Return the (x, y) coordinate for the center point of the cell that contains the specified text.  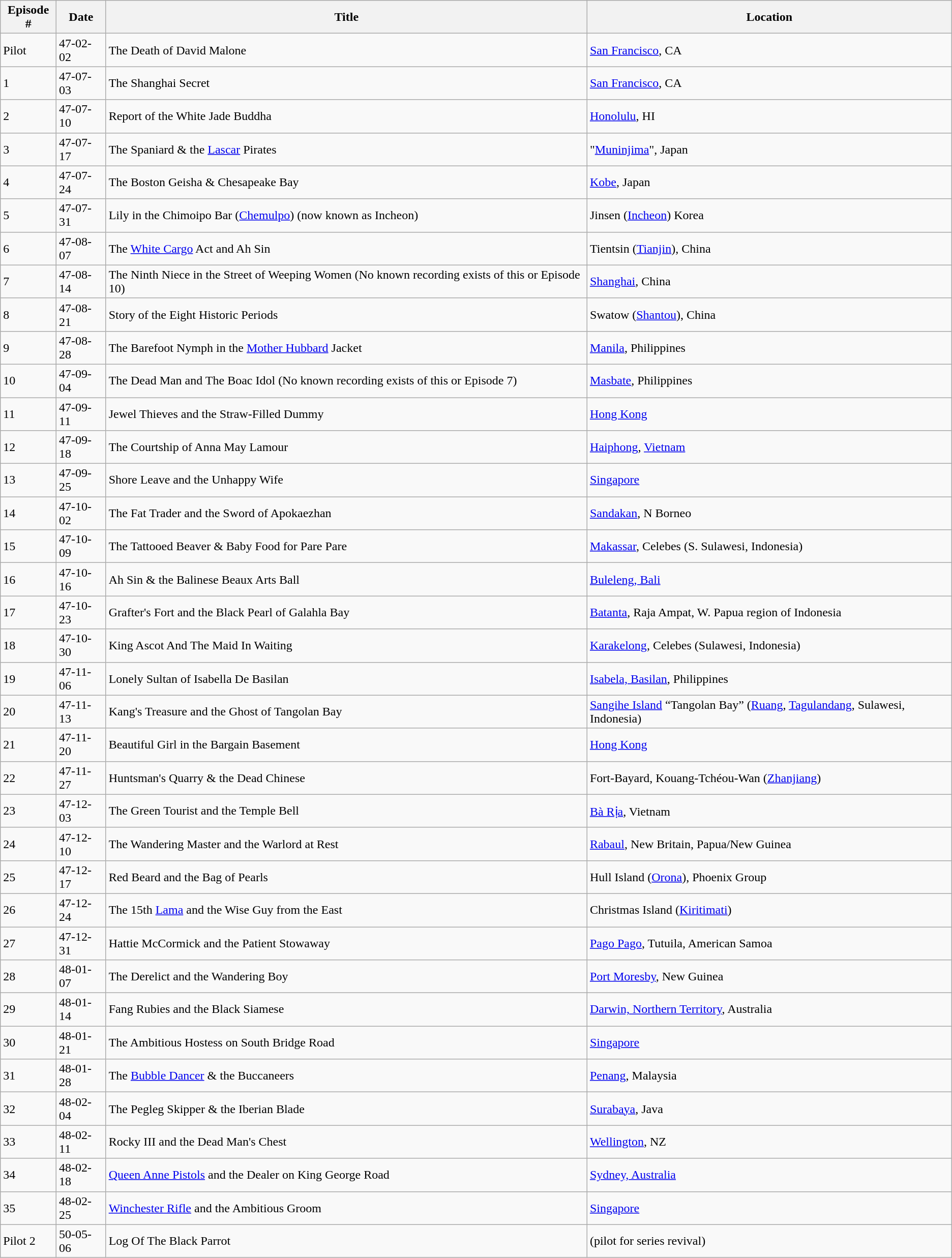
30 (28, 1042)
Jewel Thieves and the Straw-Filled Dummy (346, 414)
Rabaul, New Britain, Papua/New Guinea (769, 844)
Grafter's Fort and the Black Pearl of Galahla Bay (346, 612)
47-11-27 (81, 778)
47-07-24 (81, 182)
The Spaniard & the Lascar Pirates (346, 149)
Makassar, Celebes (S. Sulawesi, Indonesia) (769, 546)
Buleleng, Bali (769, 580)
50-05-06 (81, 1241)
26 (28, 910)
The Shanghai Secret (346, 83)
47-09-11 (81, 414)
Ah Sin & the Balinese Beaux Arts Ball (346, 580)
35 (28, 1208)
47-12-03 (81, 811)
Shore Leave and the Unhappy Wife (346, 480)
Location (769, 17)
Port Moresby, New Guinea (769, 976)
Sangihe Island “Tangolan Bay” (Ruang, Tagulandang, Sulawesi, Indonesia) (769, 712)
Hull Island (Orona), Phoenix Group (769, 877)
17 (28, 612)
48-01-14 (81, 1010)
48-01-21 (81, 1042)
The Death of David Malone (346, 50)
Karakelong, Celebes (Sulawesi, Indonesia) (769, 646)
The Tattooed Beaver & Baby Food for Pare Pare (346, 546)
5 (28, 216)
47-07-10 (81, 116)
1 (28, 83)
48-01-07 (81, 976)
The Barefoot Nymph in the Mother Hubbard Jacket (346, 348)
3 (28, 149)
The Bubble Dancer & the Buccaneers (346, 1076)
33 (28, 1142)
Queen Anne Pistols and the Dealer on King George Road (346, 1175)
"Muninjima", Japan (769, 149)
Hattie McCormick and the Patient Stowaway (346, 943)
4 (28, 182)
Fort-Bayard, Kouang-Tchéou-Wan (Zhanjiang) (769, 778)
18 (28, 646)
12 (28, 447)
15 (28, 546)
48-02-18 (81, 1175)
16 (28, 580)
47-12-31 (81, 943)
29 (28, 1010)
48-02-25 (81, 1208)
34 (28, 1175)
Story of the Eight Historic Periods (346, 314)
48-02-04 (81, 1109)
Darwin, Northern Territory, Australia (769, 1010)
Manila, Philippines (769, 348)
The Dead Man and The Boac Idol (No known recording exists of this or Episode 7) (346, 380)
Pilot (28, 50)
Kobe, Japan (769, 182)
21 (28, 744)
Winchester Rifle and the Ambitious Groom (346, 1208)
47-09-18 (81, 447)
Report of the White Jade Buddha (346, 116)
(pilot for series revival) (769, 1241)
Rocky III and the Dead Man's Chest (346, 1142)
47-08-14 (81, 282)
The White Cargo Act and Ah Sin (346, 248)
10 (28, 380)
48-02-11 (81, 1142)
Huntsman's Quarry & the Dead Chinese (346, 778)
Pilot 2 (28, 1241)
11 (28, 414)
The Boston Geisha & Chesapeake Bay (346, 182)
19 (28, 678)
47-11-13 (81, 712)
47-08-28 (81, 348)
47-08-07 (81, 248)
47-10-09 (81, 546)
Pago Pago, Tutuila, American Samoa (769, 943)
47-09-04 (81, 380)
Date (81, 17)
Swatow (Shantou), China (769, 314)
47-10-23 (81, 612)
The Fat Trader and the Sword of Apokaezhan (346, 514)
Honolulu, HI (769, 116)
Penang, Malaysia (769, 1076)
Tientsin (Tianjin), China (769, 248)
Episode # (28, 17)
Lonely Sultan of Isabella De Basilan (346, 678)
Sydney, Australia (769, 1175)
The Green Tourist and the Temple Bell (346, 811)
Surabaya, Java (769, 1109)
Wellington, NZ (769, 1142)
Masbate, Philippines (769, 380)
47-10-30 (81, 646)
47-08-21 (81, 314)
28 (28, 976)
Haiphong, Vietnam (769, 447)
8 (28, 314)
The Wandering Master and the Warlord at Rest (346, 844)
Isabela, Basilan, Philippines (769, 678)
The 15th Lama and the Wise Guy from the East (346, 910)
The Pegleg Skipper & the Iberian Blade (346, 1109)
47-11-20 (81, 744)
Christmas Island (Kiritimati) (769, 910)
31 (28, 1076)
32 (28, 1109)
47-10-02 (81, 514)
47-10-16 (81, 580)
Red Beard and the Bag of Pearls (346, 877)
14 (28, 514)
Lily in the Chimoipo Bar (Chemulpo) (now known as Incheon) (346, 216)
Batanta, Raja Ampat, W. Papua region of Indonesia (769, 612)
24 (28, 844)
47-02-02 (81, 50)
47-11-06 (81, 678)
The Courtship of Anna May Lamour (346, 447)
Title (346, 17)
6 (28, 248)
King Ascot And The Maid In Waiting (346, 646)
47-07-31 (81, 216)
47-07-17 (81, 149)
2 (28, 116)
Log Of The Black Parrot (346, 1241)
The Derelict and the Wandering Boy (346, 976)
47-12-17 (81, 877)
47-07-03 (81, 83)
23 (28, 811)
Beautiful Girl in the Bargain Basement (346, 744)
Sandakan, N Borneo (769, 514)
Kang's Treasure and the Ghost of Tangolan Bay (346, 712)
Fang Rubies and the Black Siamese (346, 1010)
47-09-25 (81, 480)
Bà Rịa, Vietnam (769, 811)
47-12-10 (81, 844)
Jinsen (Incheon) Korea (769, 216)
9 (28, 348)
47-12-24 (81, 910)
13 (28, 480)
The Ninth Niece in the Street of Weeping Women (No known recording exists of this or Episode 10) (346, 282)
Shanghai, China (769, 282)
The Ambitious Hostess on South Bridge Road (346, 1042)
48-01-28 (81, 1076)
27 (28, 943)
20 (28, 712)
7 (28, 282)
22 (28, 778)
25 (28, 877)
